Pinpoint the cell where the given text exists, returning its (X, Y) midpoint coordinate. 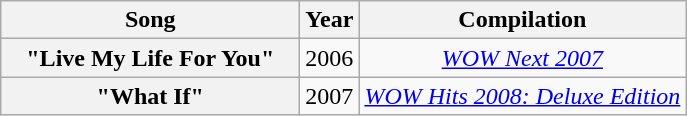
WOW Hits 2008: Deluxe Edition (522, 96)
2007 (330, 96)
Year (330, 20)
WOW Next 2007 (522, 58)
Song (150, 20)
"Live My Life For You" (150, 58)
"What If" (150, 96)
Compilation (522, 20)
2006 (330, 58)
